Extract the [x, y] coordinate from the center of the cell holding the provided text.  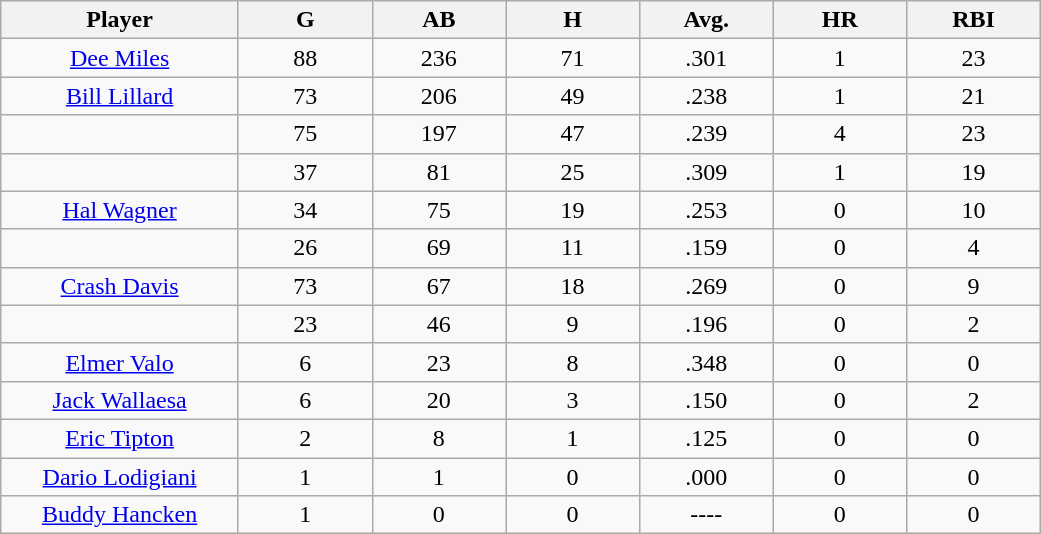
RBI [974, 20]
.125 [706, 438]
Jack Wallaesa [120, 400]
3 [573, 400]
88 [305, 58]
37 [305, 172]
Avg. [706, 20]
.159 [706, 248]
.238 [706, 96]
Eric Tipton [120, 438]
71 [573, 58]
AB [439, 20]
Player [120, 20]
Dee Miles [120, 58]
Dario Lodigiani [120, 477]
.150 [706, 400]
.253 [706, 210]
.269 [706, 286]
67 [439, 286]
Bill Lillard [120, 96]
206 [439, 96]
25 [573, 172]
Buddy Hancken [120, 515]
10 [974, 210]
.196 [706, 324]
.348 [706, 362]
197 [439, 134]
G [305, 20]
Elmer Valo [120, 362]
H [573, 20]
47 [573, 134]
21 [974, 96]
34 [305, 210]
Hal Wagner [120, 210]
26 [305, 248]
11 [573, 248]
236 [439, 58]
.000 [706, 477]
46 [439, 324]
81 [439, 172]
HR [840, 20]
---- [706, 515]
.309 [706, 172]
20 [439, 400]
Crash Davis [120, 286]
.239 [706, 134]
49 [573, 96]
.301 [706, 58]
18 [573, 286]
69 [439, 248]
